From the cell containing the given text, extract its center point as [x, y] coordinate. 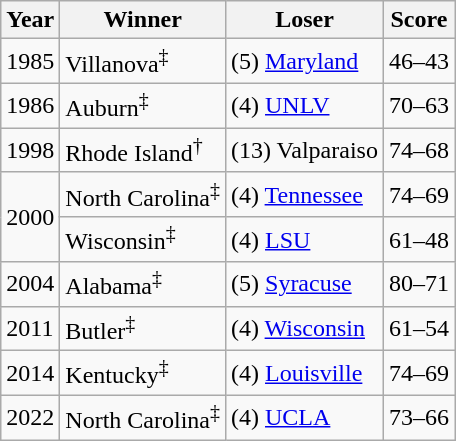
Kentucky‡ [143, 374]
2000 [30, 216]
2022 [30, 418]
(4) UNLV [305, 106]
(4) LSU [305, 240]
(4) Wisconsin [305, 328]
(4) Louisville [305, 374]
Alabama‡ [143, 284]
80–71 [418, 284]
70–63 [418, 106]
(4) UCLA [305, 418]
1986 [30, 106]
(13) Valparaiso [305, 150]
2004 [30, 284]
2011 [30, 328]
Winner [143, 20]
Year [30, 20]
(5) Syracuse [305, 284]
1998 [30, 150]
61–54 [418, 328]
(5) Maryland [305, 62]
Villanova‡ [143, 62]
Auburn‡ [143, 106]
74–68 [418, 150]
Butler‡ [143, 328]
Wisconsin‡ [143, 240]
(4) Tennessee [305, 194]
Rhode Island† [143, 150]
61–48 [418, 240]
1985 [30, 62]
2014 [30, 374]
Score [418, 20]
46–43 [418, 62]
73–66 [418, 418]
Loser [305, 20]
